Return the (x, y) coordinate for the center point of the cell that contains the specified text.  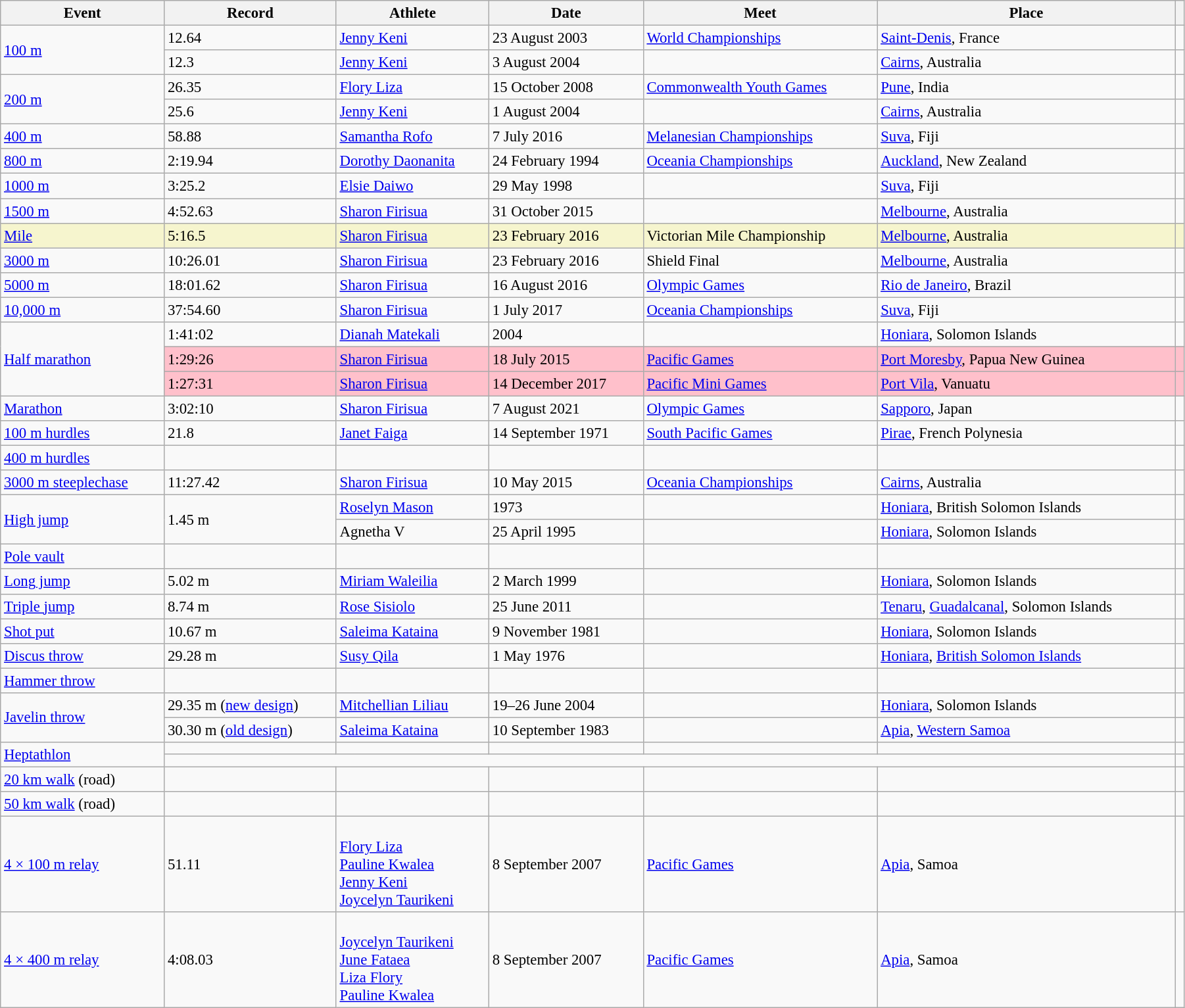
Dorothy Daonanita (412, 161)
26.35 (251, 87)
1 May 1976 (566, 656)
10,000 m (83, 310)
Flory LizaPauline KwaleaJenny KeniJoycelyn Taurikeni (412, 865)
Pole vault (83, 557)
1:29:26 (251, 359)
Meet (760, 13)
Shot put (83, 631)
11:27.42 (251, 483)
Shield Final (760, 260)
100 m hurdles (83, 433)
Long jump (83, 582)
Elsie Daiwo (412, 186)
7 July 2016 (566, 137)
3:25.2 (251, 186)
37:54.60 (251, 310)
18 July 2015 (566, 359)
24 February 1994 (566, 161)
29.35 m (new design) (251, 706)
200 m (83, 100)
Record (251, 13)
Pune, India (1026, 87)
19–26 June 2004 (566, 706)
Javelin throw (83, 718)
9 November 1981 (566, 631)
Athlete (412, 13)
Place (1026, 13)
Port Moresby, Papua New Guinea (1026, 359)
58.88 (251, 137)
29 May 1998 (566, 186)
5:16.5 (251, 235)
25.6 (251, 112)
Mitchellian Liliau (412, 706)
Date (566, 13)
2:19.94 (251, 161)
12.3 (251, 62)
Joycelyn TaurikeniJune FataeaLiza FloryPauline Kwalea (412, 960)
3000 m (83, 260)
Janet Faiga (412, 433)
Hammer throw (83, 681)
31 October 2015 (566, 211)
Saint-Denis, France (1026, 38)
50 km walk (road) (83, 804)
Mile (83, 235)
10 May 2015 (566, 483)
Sapporo, Japan (1026, 408)
3000 m steeplechase (83, 483)
World Championships (760, 38)
1973 (566, 508)
23 August 2003 (566, 38)
Half marathon (83, 359)
1000 m (83, 186)
1.45 m (251, 519)
10:26.01 (251, 260)
18:01.62 (251, 285)
10.67 m (251, 631)
12.64 (251, 38)
4:52.63 (251, 211)
Rose Sisiolo (412, 606)
Pirae, French Polynesia (1026, 433)
20 km walk (road) (83, 779)
Miriam Waleilia (412, 582)
3:02:10 (251, 408)
10 September 1983 (566, 730)
4:08.03 (251, 960)
4 × 100 m relay (83, 865)
South Pacific Games (760, 433)
400 m (83, 137)
5000 m (83, 285)
Marathon (83, 408)
Rio de Janeiro, Brazil (1026, 285)
Commonwealth Youth Games (760, 87)
Victorian Mile Championship (760, 235)
Dianah Matekali (412, 335)
Discus throw (83, 656)
51.11 (251, 865)
Pacific Mini Games (760, 384)
3 August 2004 (566, 62)
Agnetha V (412, 532)
Flory Liza (412, 87)
Roselyn Mason (412, 508)
25 June 2011 (566, 606)
100 m (83, 50)
2004 (566, 335)
Susy Qila (412, 656)
5.02 m (251, 582)
1:41:02 (251, 335)
16 August 2016 (566, 285)
1 August 2004 (566, 112)
Tenaru, Guadalcanal, Solomon Islands (1026, 606)
Port Vila, Vanuatu (1026, 384)
30.30 m (old design) (251, 730)
4 × 400 m relay (83, 960)
29.28 m (251, 656)
400 m hurdles (83, 458)
15 October 2008 (566, 87)
1:27:31 (251, 384)
1 July 2017 (566, 310)
14 December 2017 (566, 384)
1500 m (83, 211)
7 August 2021 (566, 408)
8.74 m (251, 606)
21.8 (251, 433)
High jump (83, 519)
14 September 1971 (566, 433)
Samantha Rofo (412, 137)
Apia, Western Samoa (1026, 730)
Event (83, 13)
Melanesian Championships (760, 137)
2 March 1999 (566, 582)
25 April 1995 (566, 532)
Heptathlon (83, 755)
Triple jump (83, 606)
800 m (83, 161)
Auckland, New Zealand (1026, 161)
